For the text-containing cell, return its midpoint in (X, Y) coordinate format. 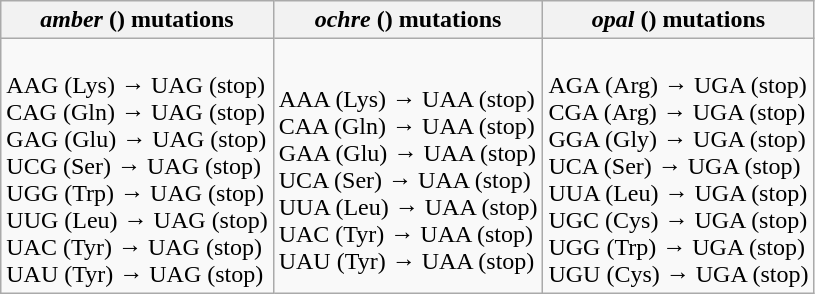
opal () mutations (678, 20)
ochre () mutations (408, 20)
amber () mutations (137, 20)
